Identify which cell holds the provided text, then report its (x, y) central coordinate. 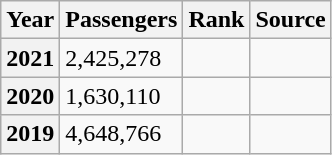
2,425,278 (122, 58)
2020 (30, 96)
2019 (30, 134)
Year (30, 20)
2021 (30, 58)
1,630,110 (122, 96)
4,648,766 (122, 134)
Passengers (122, 20)
Rank (216, 20)
Source (290, 20)
